Pinpoint the cell where the given text exists, returning its [X, Y] midpoint coordinate. 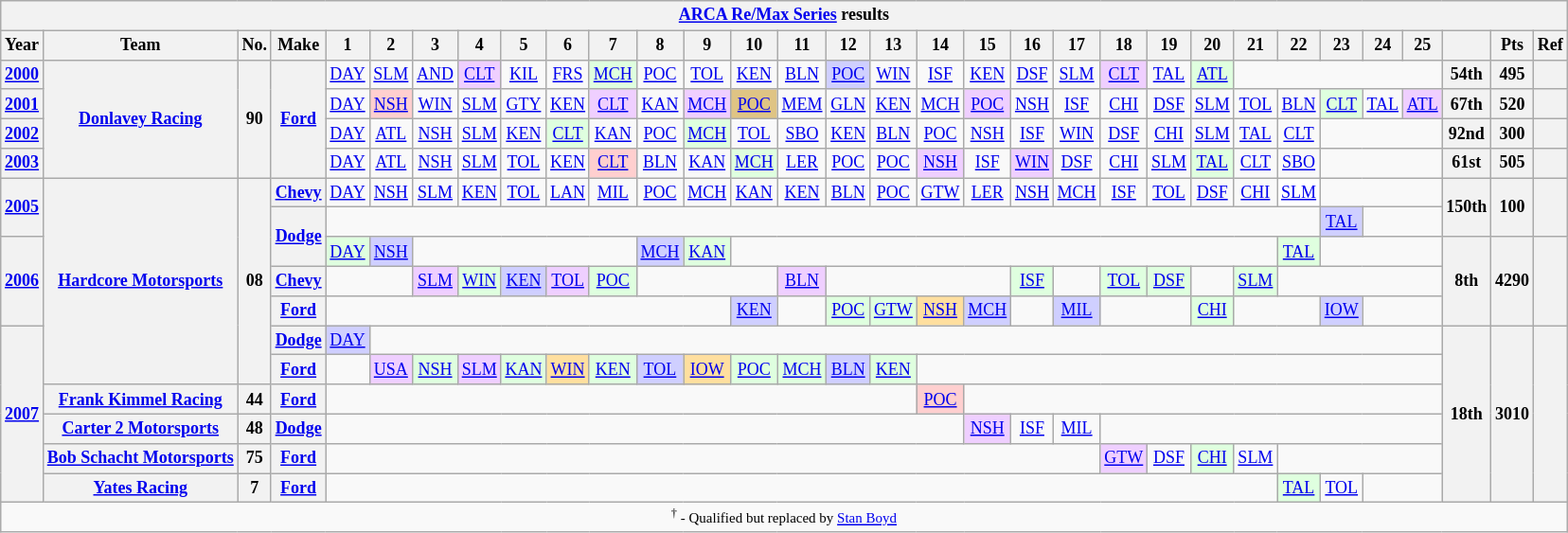
75 [254, 458]
Team [140, 45]
25 [1422, 45]
Make [298, 45]
FRS [568, 74]
92nd [1467, 133]
22 [1299, 45]
KIL [524, 74]
16 [1032, 45]
14 [940, 45]
10 [754, 45]
4290 [1513, 281]
495 [1513, 74]
18th [1467, 415]
300 [1513, 133]
2003 [23, 163]
3 [436, 45]
† - Qualified but replaced by Stan Boyd [784, 518]
Year [23, 45]
Donlavey Racing [140, 119]
3010 [1513, 415]
8 [660, 45]
23 [1341, 45]
GLN [848, 104]
44 [254, 400]
520 [1513, 104]
20 [1212, 45]
13 [894, 45]
17 [1077, 45]
19 [1169, 45]
Bob Schacht Motorsports [140, 458]
Ref [1550, 45]
Yates Racing [140, 489]
MEM [802, 104]
08 [254, 281]
61st [1467, 163]
8th [1467, 281]
6 [568, 45]
9 [707, 45]
2 [391, 45]
Pts [1513, 45]
505 [1513, 163]
12 [848, 45]
15 [988, 45]
67th [1467, 104]
150th [1467, 207]
24 [1382, 45]
Frank Kimmel Racing [140, 400]
ARCA Re/Max Series results [784, 15]
2001 [23, 104]
11 [802, 45]
90 [254, 119]
2006 [23, 281]
48 [254, 428]
4 [479, 45]
Carter 2 Motorsports [140, 428]
2002 [23, 133]
2000 [23, 74]
Hardcore Motorsports [140, 281]
LAN [568, 193]
No. [254, 45]
21 [1256, 45]
1 [347, 45]
USA [391, 369]
2007 [23, 415]
5 [524, 45]
100 [1513, 207]
54th [1467, 74]
GTY [524, 104]
18 [1124, 45]
AND [436, 74]
2005 [23, 207]
